Provide the [x, y] coordinate of the cell's center where the given text is located.  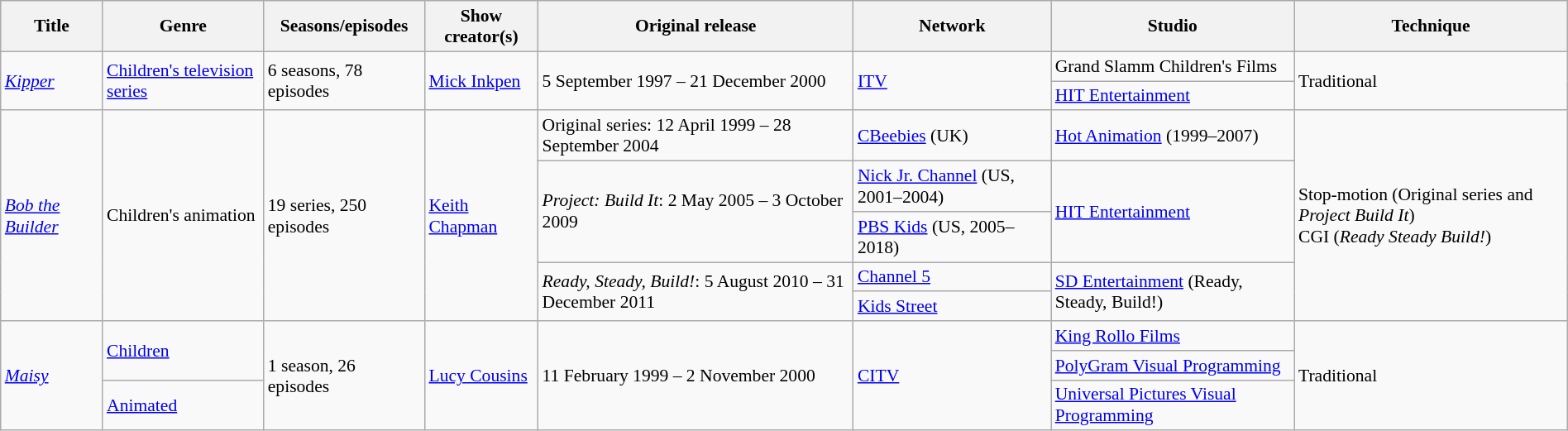
Hot Animation (1999–2007) [1173, 136]
Children [184, 351]
Maisy [51, 376]
19 series, 250 episodes [344, 217]
PBS Kids (US, 2005–2018) [953, 237]
1 season, 26 episodes [344, 376]
Technique [1431, 26]
Channel 5 [953, 277]
11 February 1999 – 2 November 2000 [696, 376]
Kids Street [953, 307]
Children's animation [184, 217]
Bob the Builder [51, 217]
Project: Build It: 2 May 2005 – 3 October 2009 [696, 212]
5 September 1997 – 21 December 2000 [696, 81]
Original release [696, 26]
Lucy Cousins [481, 376]
Children's television series [184, 81]
Animated [184, 405]
SD Entertainment (Ready, Steady, Build!) [1173, 291]
PolyGram Visual Programming [1173, 366]
CBeebies (UK) [953, 136]
Seasons/episodes [344, 26]
Grand Slamm Children's Films [1173, 66]
Ready, Steady, Build!: 5 August 2010 – 31 December 2011 [696, 291]
Mick Inkpen [481, 81]
Show creator(s) [481, 26]
Network [953, 26]
Original series: 12 April 1999 – 28 September 2004 [696, 136]
Title [51, 26]
Stop-motion (Original series and Project Build It)CGI (Ready Steady Build!) [1431, 217]
Keith Chapman [481, 217]
6 seasons, 78 episodes [344, 81]
CITV [953, 376]
Nick Jr. Channel (US, 2001–2004) [953, 187]
ITV [953, 81]
Universal Pictures Visual Programming [1173, 405]
Kipper [51, 81]
Genre [184, 26]
Studio [1173, 26]
King Rollo Films [1173, 336]
